Provide the (x, y) coordinate of the cell's center where the given text is located.  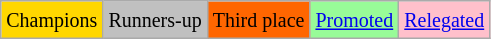
Runners-up (155, 20)
Promoted (354, 20)
Third place (258, 20)
Champions (52, 20)
Relegated (444, 20)
